For the text-containing cell, return its midpoint in (X, Y) coordinate format. 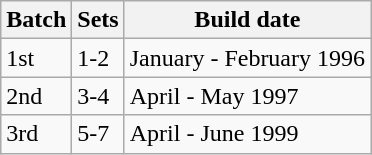
April - June 1999 (247, 134)
3rd (36, 134)
2nd (36, 96)
Sets (98, 20)
1st (36, 58)
1-2 (98, 58)
3-4 (98, 96)
Batch (36, 20)
April - May 1997 (247, 96)
Build date (247, 20)
5-7 (98, 134)
January - February 1996 (247, 58)
